Capture the cell that displays the provided text and extract its [X, Y] central coordinate. 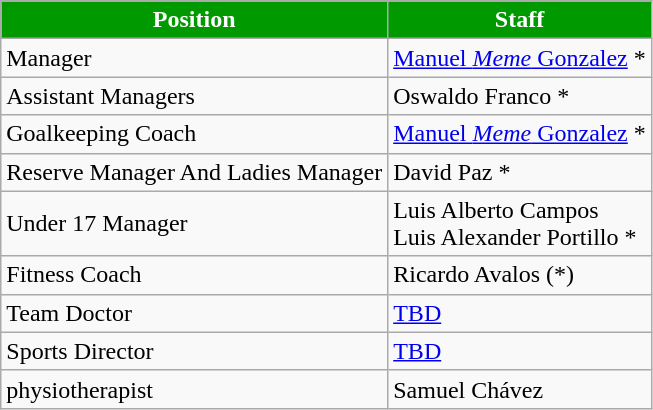
Ricardo Avalos (*) [520, 275]
Assistant Managers [194, 96]
Manager [194, 58]
physiotherapist [194, 389]
Oswaldo Franco * [520, 96]
Reserve Manager And Ladies Manager [194, 172]
David Paz * [520, 172]
Goalkeeping Coach [194, 134]
Fitness Coach [194, 275]
Position [194, 20]
Team Doctor [194, 313]
Under 17 Manager [194, 224]
Luis Alberto Campos Luis Alexander Portillo * [520, 224]
Sports Director [194, 351]
Samuel Chávez [520, 389]
Staff [520, 20]
